Extract the (x, y) coordinate from the center of the cell holding the provided text.  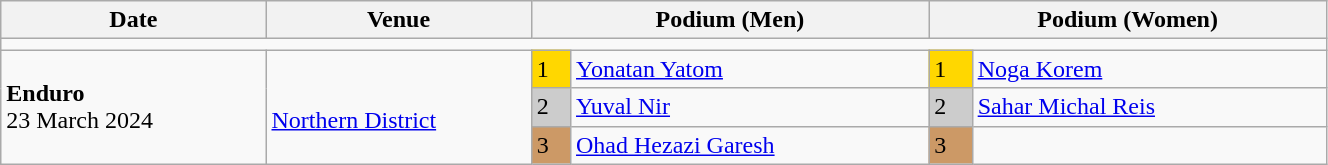
Podium (Women) (1128, 20)
Yuval Nir (749, 107)
Date (134, 20)
Podium (Men) (730, 20)
Enduro 23 March 2024 (134, 107)
Ohad Hezazi Garesh (749, 145)
Venue (398, 20)
Yonatan Yatom (749, 69)
Sahar Michal Reis (1149, 107)
Northern District (398, 107)
Noga Korem (1149, 69)
